Find where the given text appears and provide that cell's center as (x, y) coordinate. 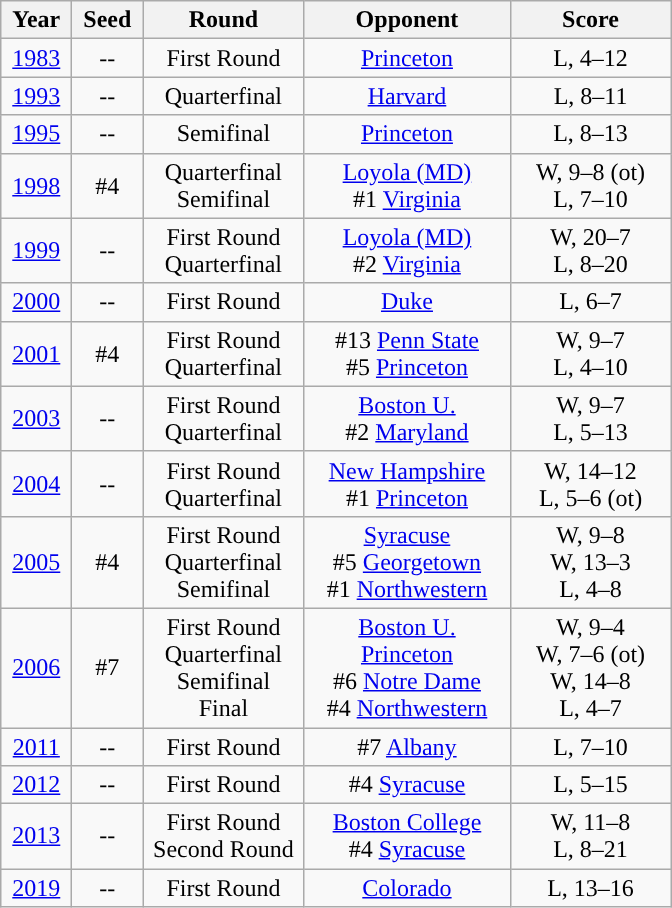
2003 (36, 418)
L, 6–7 (590, 302)
1993 (36, 96)
1995 (36, 134)
2012 (36, 785)
2013 (36, 836)
1998 (36, 186)
L, 8–13 (590, 134)
Duke (407, 302)
Loyola (MD)#1 Virginia (407, 186)
Semifinal (224, 134)
#7 (108, 668)
L, 13–16 (590, 888)
2006 (36, 668)
1999 (36, 250)
2000 (36, 302)
Quarterfinal (224, 96)
L, 7–10 (590, 747)
2011 (36, 747)
#13 Penn State#5 Princeton (407, 354)
Loyola (MD)#2 Virginia (407, 250)
W, 9–8 (ot)L, 7–10 (590, 186)
First RoundQuarterfinalSemifinalFinal (224, 668)
2001 (36, 354)
W, 14–12L, 5–6 (ot) (590, 484)
2019 (36, 888)
Harvard (407, 96)
Boston U.Princeton#6 Notre Dame#4 Northwestern (407, 668)
2005 (36, 562)
L, 8–11 (590, 96)
Round (224, 20)
Syracuse#5 Georgetown#1 Northwestern (407, 562)
L, 4–12 (590, 58)
2004 (36, 484)
W, 9–7L, 5–13 (590, 418)
W, 20–7L, 8–20 (590, 250)
W, 9–4W, 7–6 (ot)W, 14–8L, 4–7 (590, 668)
First RoundQuarterfinalSemifinal (224, 562)
Seed (108, 20)
Opponent (407, 20)
Year (36, 20)
New Hampshire#1 Princeton (407, 484)
Score (590, 20)
First RoundSecond Round (224, 836)
L, 5–15 (590, 785)
#4 Syracuse (407, 785)
Colorado (407, 888)
#7 Albany (407, 747)
W, 9–8W, 13–3L, 4–8 (590, 562)
Boston College#4 Syracuse (407, 836)
1983 (36, 58)
QuarterfinalSemifinal (224, 186)
W, 9–7L, 4–10 (590, 354)
W, 11–8L, 8–21 (590, 836)
Boston U.#2 Maryland (407, 418)
